Pinpoint the cell where the given text exists, returning its (X, Y) midpoint coordinate. 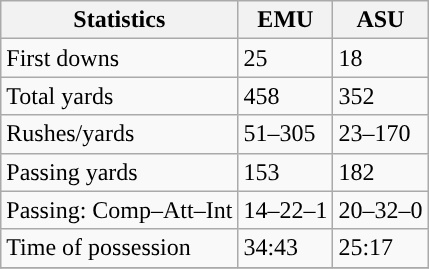
51–305 (286, 134)
34:43 (286, 248)
458 (286, 96)
352 (380, 96)
ASU (380, 20)
Passing yards (120, 172)
23–170 (380, 134)
Passing: Comp–Att–Int (120, 210)
Rushes/yards (120, 134)
Statistics (120, 20)
14–22–1 (286, 210)
Total yards (120, 96)
EMU (286, 20)
182 (380, 172)
18 (380, 58)
First downs (120, 58)
25 (286, 58)
Time of possession (120, 248)
20–32–0 (380, 210)
153 (286, 172)
25:17 (380, 248)
